Determine the [X, Y] coordinate at the center of the cell enclosing the given text.  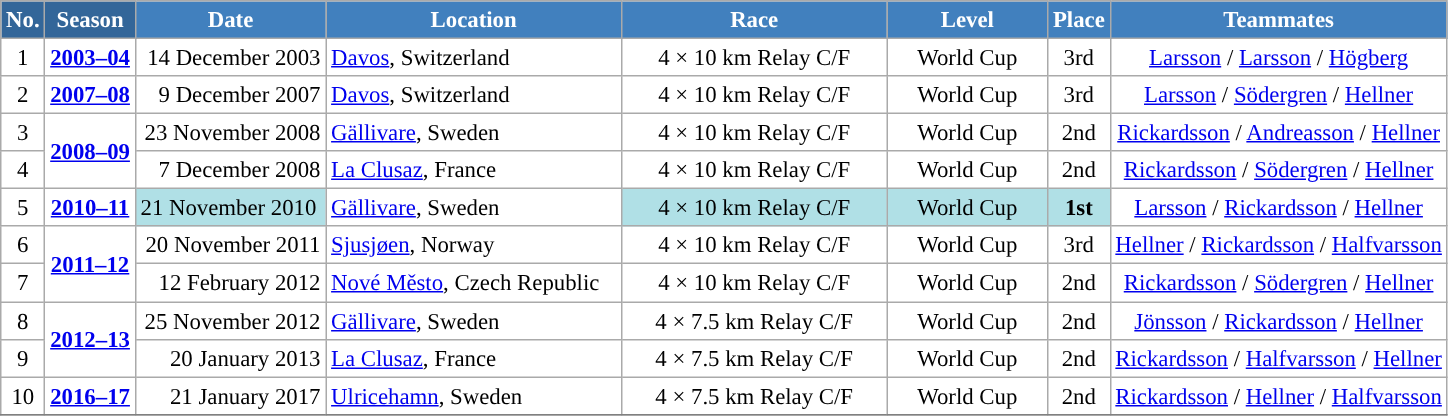
23 November 2008 [230, 133]
Jönsson / Rickardsson / Hellner [1278, 321]
7 [23, 283]
Place [1079, 20]
10 [23, 396]
Nové Město, Czech Republic [474, 283]
5 [23, 208]
Larsson / Larsson / Högberg [1278, 58]
2 [23, 95]
7 December 2008 [230, 170]
20 January 2013 [230, 358]
2003–04 [90, 58]
No. [23, 20]
2012–13 [90, 340]
25 November 2012 [230, 321]
Date [230, 20]
8 [23, 321]
Sjusjøen, Norway [474, 245]
Larsson / Rickardsson / Hellner [1278, 208]
21 November 2010 [230, 208]
Rickardsson / Andreasson / Hellner [1278, 133]
14 December 2003 [230, 58]
2016–17 [90, 396]
Rickardsson / Hellner / Halfvarsson [1278, 396]
1st [1079, 208]
Level [968, 20]
9 December 2007 [230, 95]
4 [23, 170]
12 February 2012 [230, 283]
2011–12 [90, 264]
20 November 2011 [230, 245]
Teammates [1278, 20]
Hellner / Rickardsson / Halfvarsson [1278, 245]
2007–08 [90, 95]
Rickardsson / Halfvarsson / Hellner [1278, 358]
3 [23, 133]
Ulricehamn, Sweden [474, 396]
21 January 2017 [230, 396]
Season [90, 20]
2008–09 [90, 152]
2010–11 [90, 208]
1 [23, 58]
Larsson / Södergren / Hellner [1278, 95]
9 [23, 358]
Location [474, 20]
Race [754, 20]
6 [23, 245]
